Pinpoint the cell where the given text exists, returning its (x, y) midpoint coordinate. 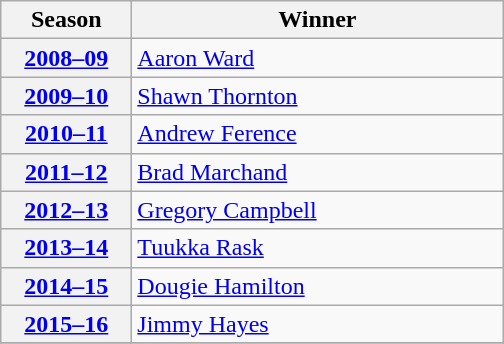
2012–13 (66, 210)
Brad Marchand (318, 172)
Dougie Hamilton (318, 286)
2008–09 (66, 58)
2011–12 (66, 172)
Gregory Campbell (318, 210)
Winner (318, 20)
2014–15 (66, 286)
Aaron Ward (318, 58)
2010–11 (66, 134)
Season (66, 20)
Jimmy Hayes (318, 324)
2013–14 (66, 248)
Shawn Thornton (318, 96)
2009–10 (66, 96)
Tuukka Rask (318, 248)
2015–16 (66, 324)
Andrew Ference (318, 134)
